Return the [x, y] coordinate for the center point of the cell that contains the specified text.  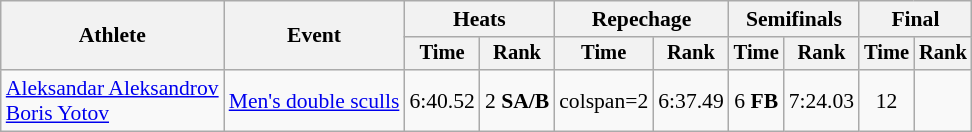
7:24.03 [822, 100]
colspan=2 [604, 100]
Event [314, 36]
Aleksandar AleksandrovBoris Yotov [112, 100]
Heats [479, 19]
12 [886, 100]
6:37.49 [690, 100]
6 FB [756, 100]
Athlete [112, 36]
2 SA/B [517, 100]
Final [915, 19]
Repechage [642, 19]
6:40.52 [442, 100]
Men's double sculls [314, 100]
Semifinals [794, 19]
